Return the (x, y) coordinate for the center point of the cell that contains the specified text.  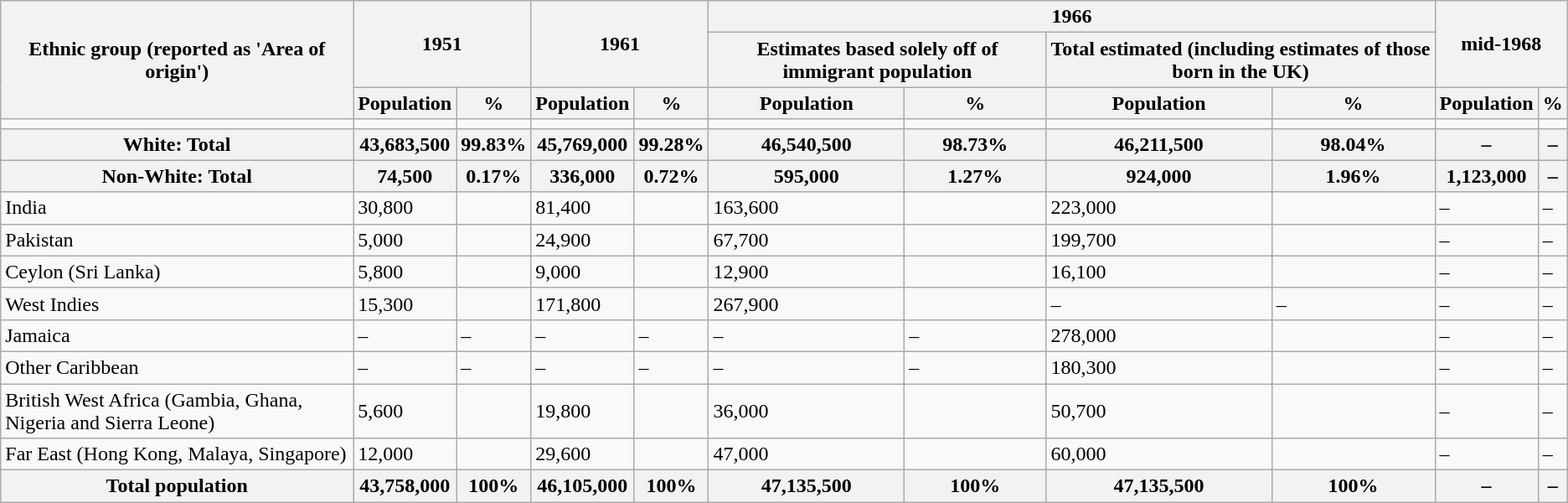
29,600 (583, 454)
Estimates based solely off of immigrant population (878, 60)
1.27% (975, 176)
India (178, 208)
336,000 (583, 176)
47,000 (807, 454)
36,000 (807, 411)
24,900 (583, 240)
16,100 (1159, 272)
5,000 (405, 240)
9,000 (583, 272)
278,000 (1159, 335)
595,000 (807, 176)
50,700 (1159, 411)
19,800 (583, 411)
12,000 (405, 454)
99.28% (672, 144)
267,900 (807, 303)
60,000 (1159, 454)
12,900 (807, 272)
Total estimated (including estimates of those born in the UK) (1240, 60)
99.83% (494, 144)
West Indies (178, 303)
171,800 (583, 303)
74,500 (405, 176)
81,400 (583, 208)
0.17% (494, 176)
Far East (Hong Kong, Malaya, Singapore) (178, 454)
5,800 (405, 272)
Jamaica (178, 335)
Pakistan (178, 240)
98.73% (975, 144)
Other Caribbean (178, 367)
15,300 (405, 303)
5,600 (405, 411)
180,300 (1159, 367)
Non-White: Total (178, 176)
924,000 (1159, 176)
43,683,500 (405, 144)
1951 (442, 44)
30,800 (405, 208)
46,105,000 (583, 486)
67,700 (807, 240)
British West Africa (Gambia, Ghana, Nigeria and Sierra Leone) (178, 411)
White: Total (178, 144)
1961 (620, 44)
46,540,500 (807, 144)
0.72% (672, 176)
1966 (1072, 17)
Total population (178, 486)
1,123,000 (1486, 176)
199,700 (1159, 240)
98.04% (1354, 144)
46,211,500 (1159, 144)
mid-1968 (1501, 44)
223,000 (1159, 208)
45,769,000 (583, 144)
1.96% (1354, 176)
Ceylon (Sri Lanka) (178, 272)
Ethnic group (reported as 'Area of origin') (178, 60)
163,600 (807, 208)
43,758,000 (405, 486)
